Scan for the cell matching the given text and deliver its (x, y) coordinate at center. 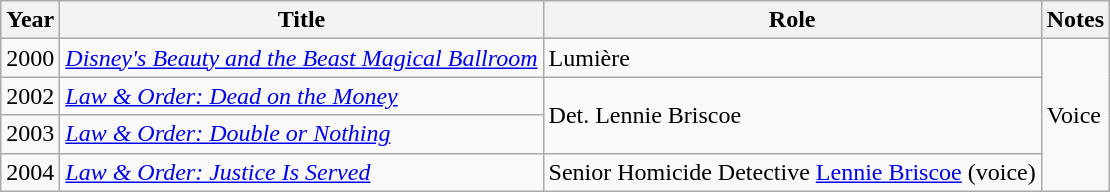
Role (792, 20)
Lumière (792, 58)
Law & Order: Double or Nothing (302, 134)
Title (302, 20)
Notes (1075, 20)
Year (30, 20)
Voice (1075, 115)
2003 (30, 134)
2002 (30, 96)
Senior Homicide Detective Lennie Briscoe (voice) (792, 172)
Law & Order: Justice Is Served (302, 172)
2000 (30, 58)
Det. Lennie Briscoe (792, 115)
2004 (30, 172)
Law & Order: Dead on the Money (302, 96)
Disney's Beauty and the Beast Magical Ballroom (302, 58)
